Provide the [x, y] coordinate of the cell's center where the given text is located.  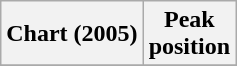
Peakposition [189, 34]
Chart (2005) [72, 34]
